Provide the (x, y) coordinate of the cell's center where the given text is located.  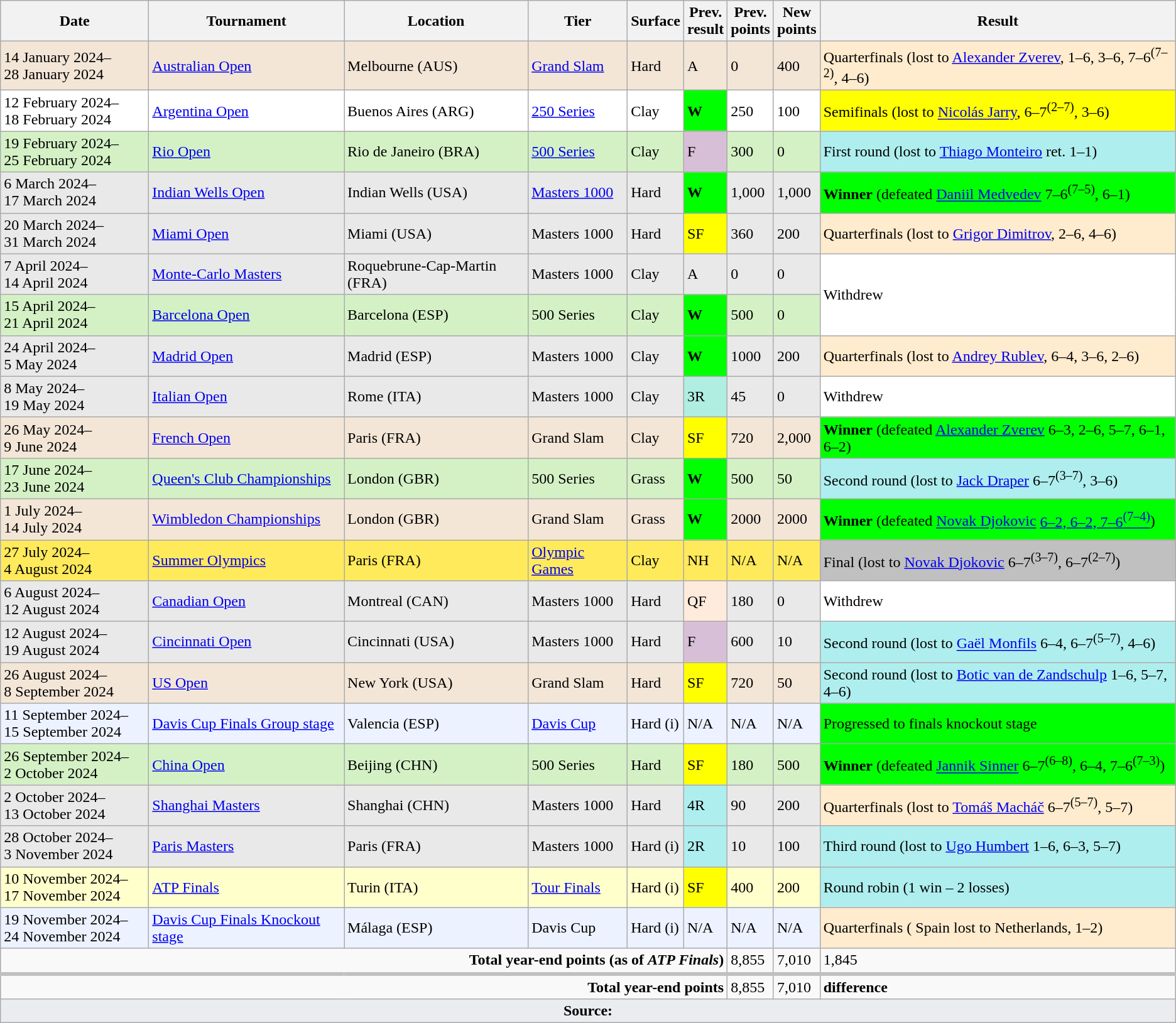
Roquebrune-Cap-Martin (FRA) (436, 274)
Summer Olympics (246, 560)
Surface (656, 21)
Second round (lost to Gaël Monfils 6–4, 6–7(5–7), 4–6) (998, 642)
27 July 2024–4 August 2024 (75, 560)
28 October 2024–3 November 2024 (75, 847)
QF (705, 602)
Second round (lost to Botic van de Zandschulp 1–6, 5–7, 4–6) (998, 683)
Round robin (1 win – 2 losses) (998, 887)
First round (lost to Thiago Monteiro ret. 1–1) (998, 152)
Italian Open (246, 397)
Indian Wells Open (246, 192)
Total year-end points (as of ATP Finals) (364, 961)
600 (751, 642)
Quarterfinals (lost to Andrey Rublev, 6–4, 3–6, 2–6) (998, 355)
Rio Open (246, 152)
Prev.result (705, 21)
Progressed to finals knockout stage (998, 723)
Wimbledon Championships (246, 519)
Winner (defeated Jannik Sinner 6–7(6–8), 6–4, 7–6(7–3)) (998, 765)
26 August 2024–8 September 2024 (75, 683)
Indian Wells (USA) (436, 192)
Result (998, 21)
45 (751, 397)
Australian Open (246, 66)
24 April 2024–5 May 2024 (75, 355)
Barcelona (ESP) (436, 315)
Quarterfinals (lost to Grigor Dimitrov, 2–6, 4–6) (998, 234)
Third round (lost to Ugo Humbert 1–6, 6–3, 5–7) (998, 847)
Málaga (ESP) (436, 928)
Tournament (246, 21)
Quarterfinals (lost to Tomáš Macháč 6–7(5–7), 5–7) (998, 805)
difference (998, 986)
Cincinnati (USA) (436, 642)
10 November 2024–17 November 2024 (75, 887)
19 February 2024–25 February 2024 (75, 152)
Winner (defeated Novak Djokovic 6–2, 6–2, 7–6(7–4)) (998, 519)
Miami (USA) (436, 234)
Beijing (CHN) (436, 765)
Rome (ITA) (436, 397)
Turin (ITA) (436, 887)
Madrid (ESP) (436, 355)
Davis Cup Finals Group stage (246, 723)
Winner (defeated Alexander Zverev 6–3, 2–6, 5–7, 6–1, 6–2) (998, 437)
Location (436, 21)
Barcelona Open (246, 315)
Paris Masters (246, 847)
6 March 2024–17 March 2024 (75, 192)
1000 (751, 355)
4R (705, 805)
26 May 2024–9 June 2024 (75, 437)
Montreal (CAN) (436, 602)
Winner (defeated Daniil Medvedev 7–6(7–5), 6–1) (998, 192)
250 (751, 111)
Prev.points (751, 21)
Final (lost to Novak Djokovic 6–7(3–7), 6–7(2–7)) (998, 560)
20 March 2024–31 March 2024 (75, 234)
Madrid Open (246, 355)
Buenos Aires (ARG) (436, 111)
Tour Finals (578, 887)
1,845 (998, 961)
Melbourne (AUS) (436, 66)
Source: (588, 1011)
14 January 2024–28 January 2024 (75, 66)
11 September 2024–15 September 2024 (75, 723)
New York (USA) (436, 683)
12 February 2024–18 February 2024 (75, 111)
19 November 2024–24 November 2024 (75, 928)
6 August 2024–12 August 2024 (75, 602)
12 August 2024–19 August 2024 (75, 642)
Queen's Club Championships (246, 479)
3R (705, 397)
250 Series (578, 111)
26 September 2024–2 October 2024 (75, 765)
Canadian Open (246, 602)
Davis Cup Finals Knockout stage (246, 928)
7 April 2024–14 April 2024 (75, 274)
US Open (246, 683)
Quarterfinals ( Spain lost to Netherlands, 1–2) (998, 928)
Shanghai (CHN) (436, 805)
2,000 (797, 437)
Olympic Games (578, 560)
China Open (246, 765)
17 June 2024–23 June 2024 (75, 479)
Cincinnati Open (246, 642)
Date (75, 21)
2R (705, 847)
Argentina Open (246, 111)
15 April 2024–21 April 2024 (75, 315)
8 May 2024–19 May 2024 (75, 397)
French Open (246, 437)
Valencia (ESP) (436, 723)
Monte-Carlo Masters (246, 274)
Semifinals (lost to Nicolás Jarry, 6–7(2–7), 3–6) (998, 111)
300 (751, 152)
Shanghai Masters (246, 805)
Rio de Janeiro (BRA) (436, 152)
Total year-end points (364, 986)
360 (751, 234)
Tier (578, 21)
ATP Finals (246, 887)
Newpoints (797, 21)
Miami Open (246, 234)
Second round (lost to Jack Draper 6–7(3–7), 3–6) (998, 479)
1 July 2024–14 July 2024 (75, 519)
2 October 2024–13 October 2024 (75, 805)
NH (705, 560)
90 (751, 805)
Quarterfinals (lost to Alexander Zverev, 1–6, 3–6, 7–6(7–2), 4–6) (998, 66)
